For the text-containing cell, return its midpoint in (X, Y) coordinate format. 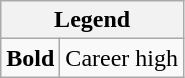
Career high (122, 58)
Bold (30, 58)
Legend (92, 20)
